Pinpoint the cell where the given text exists, returning its [X, Y] midpoint coordinate. 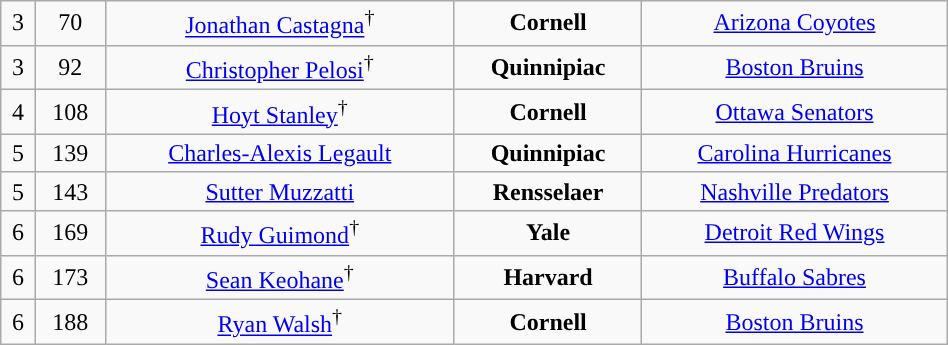
Jonathan Castagna† [280, 24]
Detroit Red Wings [794, 234]
Christopher Pelosi† [280, 68]
173 [70, 278]
169 [70, 234]
108 [70, 112]
Yale [548, 234]
188 [70, 322]
Harvard [548, 278]
Sean Keohane† [280, 278]
Rensselaer [548, 191]
139 [70, 153]
Buffalo Sabres [794, 278]
143 [70, 191]
70 [70, 24]
Arizona Coyotes [794, 24]
Charles-Alexis Legault [280, 153]
Ottawa Senators [794, 112]
Ryan Walsh† [280, 322]
Nashville Predators [794, 191]
92 [70, 68]
Rudy Guimond† [280, 234]
Sutter Muzzatti [280, 191]
Carolina Hurricanes [794, 153]
4 [18, 112]
Hoyt Stanley† [280, 112]
